Pinpoint the cell where the given text exists, returning its [x, y] midpoint coordinate. 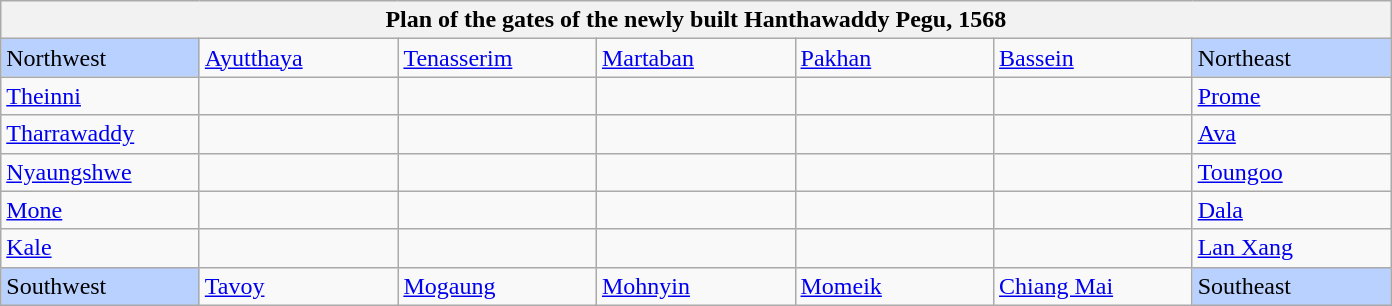
Prome [1292, 96]
Ava [1292, 134]
Nyaungshwe [100, 172]
Southwest [100, 286]
Mogaung [498, 286]
Momeik [894, 286]
Kale [100, 248]
Mone [100, 210]
Bassein [1094, 58]
Plan of the gates of the newly built Hanthawaddy Pegu, 1568 [696, 20]
Mohnyin [696, 286]
Dala [1292, 210]
Martaban [696, 58]
Tenasserim [498, 58]
Toungoo [1292, 172]
Pakhan [894, 58]
Northwest [100, 58]
Chiang Mai [1094, 286]
Theinni [100, 96]
Tavoy [298, 286]
Northeast [1292, 58]
Southeast [1292, 286]
Tharrawaddy [100, 134]
Ayutthaya [298, 58]
Lan Xang [1292, 248]
